Output the (X, Y) coordinate of the center of the cell containing the given text.  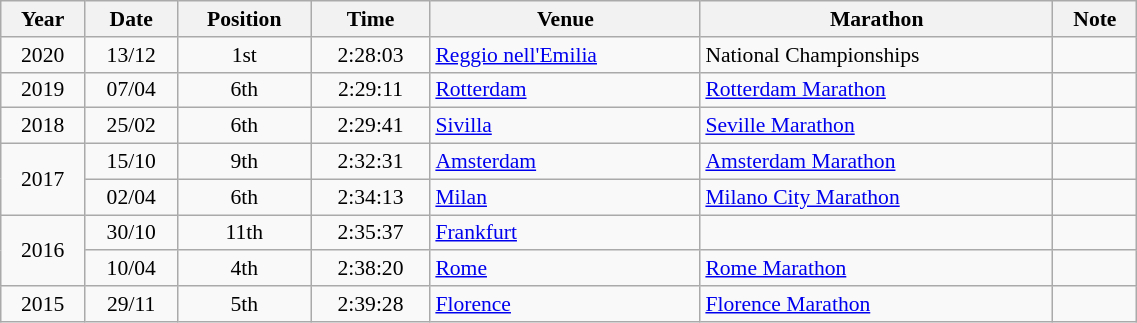
Rome Marathon (876, 269)
2:29:41 (371, 126)
Florence (565, 304)
2020 (43, 55)
Sivilla (565, 126)
25/02 (132, 126)
2018 (43, 126)
11th (244, 233)
4th (244, 269)
Florence Marathon (876, 304)
30/10 (132, 233)
1st (244, 55)
29/11 (132, 304)
Seville Marathon (876, 126)
2017 (43, 180)
2:32:31 (371, 162)
Date (132, 19)
15/10 (132, 162)
Milano City Marathon (876, 197)
Rotterdam (565, 90)
2019 (43, 90)
Reggio nell'Emilia (565, 55)
Rotterdam Marathon (876, 90)
Amsterdam (565, 162)
2:28:03 (371, 55)
02/04 (132, 197)
2:35:37 (371, 233)
Rome (565, 269)
Position (244, 19)
Milan (565, 197)
10/04 (132, 269)
9th (244, 162)
Time (371, 19)
13/12 (132, 55)
Year (43, 19)
Venue (565, 19)
2016 (43, 250)
2:39:28 (371, 304)
07/04 (132, 90)
2:38:20 (371, 269)
2:29:11 (371, 90)
Marathon (876, 19)
5th (244, 304)
Amsterdam Marathon (876, 162)
2015 (43, 304)
Frankfurt (565, 233)
2:34:13 (371, 197)
National Championships (876, 55)
Note (1095, 19)
